Return (X, Y) of the center of cell containing provided text 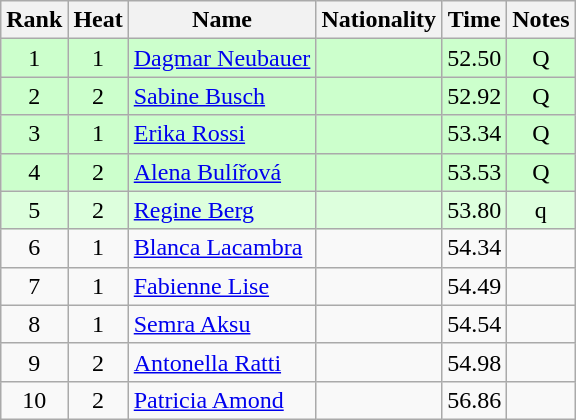
9 (34, 362)
Fabienne Lise (222, 286)
54.34 (474, 248)
Dagmar Neubauer (222, 58)
53.34 (474, 134)
56.86 (474, 400)
Sabine Busch (222, 96)
q (541, 210)
Blanca Lacambra (222, 248)
Alena Bulířová (222, 172)
Nationality (379, 20)
Time (474, 20)
Antonella Ratti (222, 362)
10 (34, 400)
Patricia Amond (222, 400)
Erika Rossi (222, 134)
Name (222, 20)
54.54 (474, 324)
Semra Aksu (222, 324)
54.49 (474, 286)
Rank (34, 20)
Regine Berg (222, 210)
Heat (98, 20)
7 (34, 286)
54.98 (474, 362)
53.80 (474, 210)
5 (34, 210)
4 (34, 172)
8 (34, 324)
52.92 (474, 96)
3 (34, 134)
Notes (541, 20)
52.50 (474, 58)
6 (34, 248)
53.53 (474, 172)
